Find where the given text appears and provide that cell's center as (X, Y) coordinate. 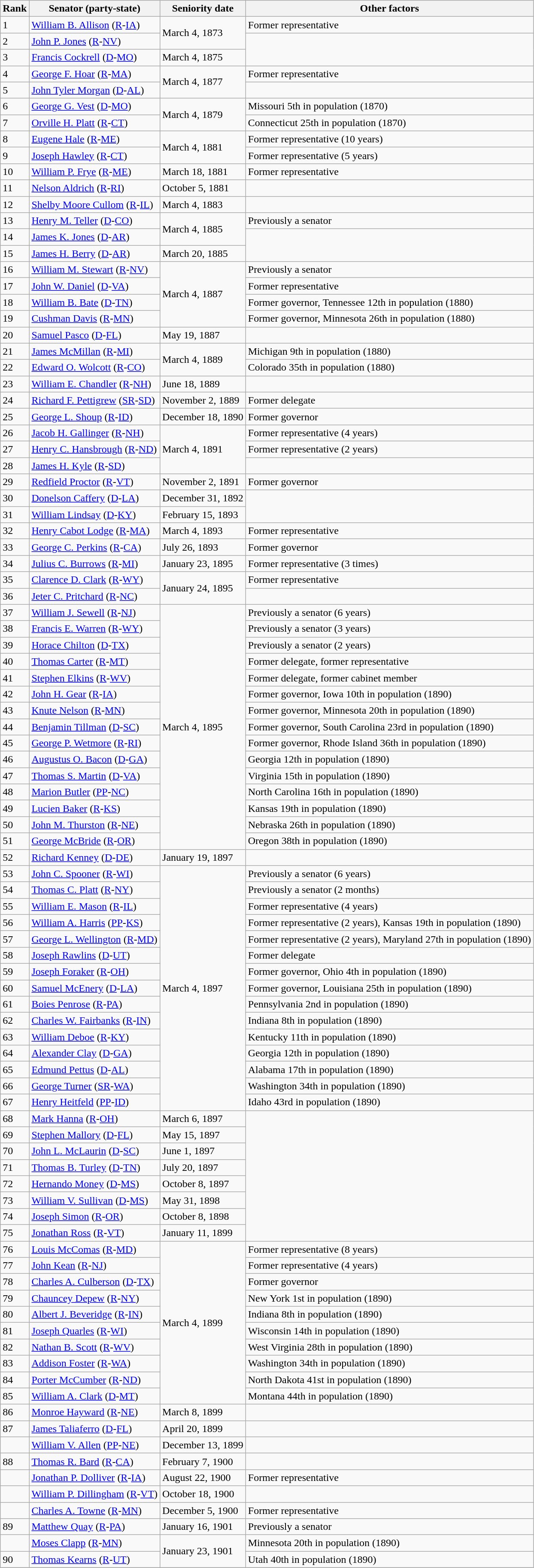
January 24, 1895 (203, 588)
86 (15, 1412)
76 (15, 1249)
17 (15, 286)
84 (15, 1380)
Former governor, Minnesota 26th in population (1880) (389, 319)
61 (15, 1004)
Other factors (389, 9)
January 23, 1895 (203, 564)
Virginia 15th in population (1890) (389, 776)
Charles A. Towne (R-MN) (94, 1510)
70 (15, 1151)
John Kean (R-NJ) (94, 1266)
Alabama 17th in population (1890) (389, 1070)
March 4, 1893 (203, 531)
57 (15, 939)
Hernando Money (D-MS) (94, 1184)
February 7, 1900 (203, 1461)
November 2, 1891 (203, 482)
December 31, 1892 (203, 498)
Former representative (8 years) (389, 1249)
32 (15, 531)
4 (15, 74)
19 (15, 319)
Knute Nelson (R-MN) (94, 710)
October 18, 1900 (203, 1494)
William A. Clark (D-MT) (94, 1396)
William E. Chandler (R-NH) (94, 384)
George P. Wetmore (R-RI) (94, 743)
March 4, 1873 (203, 33)
Thomas B. Turley (D-TN) (94, 1167)
80 (15, 1315)
Joseph Simon (R-OR) (94, 1216)
24 (15, 400)
January 19, 1897 (203, 857)
Former governor, Iowa 10th in population (1890) (389, 694)
63 (15, 1037)
George G. Vest (D-MO) (94, 106)
Minnesota 20th in population (1890) (389, 1543)
Thomas Carter (R-MT) (94, 661)
28 (15, 465)
Joseph Foraker (R-OH) (94, 971)
73 (15, 1200)
81 (15, 1331)
William A. Harris (PP-KS) (94, 923)
Stephen Elkins (R-WV) (94, 678)
78 (15, 1282)
North Carolina 16th in population (1890) (389, 792)
January 16, 1901 (203, 1527)
Francis Cockrell (D-MO) (94, 57)
Richard F. Pettigrew (SR-SD) (94, 400)
Henry M. Teller (D-CO) (94, 221)
90 (15, 1559)
67 (15, 1102)
Charles A. Culberson (D-TX) (94, 1282)
40 (15, 661)
June 1, 1897 (203, 1151)
October 5, 1881 (203, 188)
March 8, 1899 (203, 1412)
William B. Allison (R-IA) (94, 25)
Orville H. Platt (R-CT) (94, 123)
77 (15, 1266)
Former representative (3 times) (389, 564)
July 26, 1893 (203, 547)
October 8, 1897 (203, 1184)
March 6, 1897 (203, 1119)
34 (15, 564)
Nathan B. Scott (R-WV) (94, 1347)
James H. Kyle (R-SD) (94, 465)
William Deboe (R-KY) (94, 1037)
March 4, 1877 (203, 82)
Louis McComas (R-MD) (94, 1249)
Former delegate, former representative (389, 661)
Charles W. Fairbanks (R-IN) (94, 1021)
January 11, 1899 (203, 1233)
68 (15, 1119)
Former representative (2 years), Maryland 27th in population (1890) (389, 939)
May 31, 1898 (203, 1200)
Pennsylvania 2nd in population (1890) (389, 1004)
26 (15, 433)
Henry C. Hansbrough (R-ND) (94, 449)
Former representative (5 years) (389, 155)
March 4, 1897 (203, 988)
John H. Gear (R-IA) (94, 694)
West Virginia 28th in population (1890) (389, 1347)
56 (15, 923)
74 (15, 1216)
Connecticut 25th in population (1870) (389, 123)
Eugene Hale (R-ME) (94, 139)
March 4, 1883 (203, 205)
Idaho 43rd in population (1890) (389, 1102)
2 (15, 41)
February 15, 1893 (203, 515)
George Turner (SR-WA) (94, 1086)
July 20, 1897 (203, 1167)
Boies Penrose (R-PA) (94, 1004)
Kansas 19th in population (1890) (389, 808)
Clarence D. Clark (R-WY) (94, 580)
May 15, 1897 (203, 1135)
79 (15, 1298)
Henry Cabot Lodge (R-MA) (94, 531)
Jonathan P. Dolliver (R-IA) (94, 1478)
Seniority date (203, 9)
54 (15, 890)
Samuel Pasco (D-FL) (94, 335)
13 (15, 221)
March 4, 1889 (203, 359)
George L. Wellington (R-MD) (94, 939)
Edward O. Wolcott (R-CO) (94, 368)
85 (15, 1396)
Horace Chilton (D-TX) (94, 645)
29 (15, 482)
Former governor, Tennessee 12th in population (1880) (389, 302)
Thomas C. Platt (R-NY) (94, 890)
John L. McLaurin (D-SC) (94, 1151)
43 (15, 710)
36 (15, 596)
January 23, 1901 (203, 1551)
Nebraska 26th in population (1890) (389, 825)
Senator (party-state) (94, 9)
William E. Mason (R-IL) (94, 906)
41 (15, 678)
Former delegate, former cabinet member (389, 678)
16 (15, 270)
Thomas Kearns (R-UT) (94, 1559)
Thomas R. Bard (R-CA) (94, 1461)
1 (15, 25)
William V. Allen (PP-NE) (94, 1445)
March 4, 1881 (203, 147)
March 4, 1885 (203, 229)
58 (15, 955)
Lucien Baker (R-KS) (94, 808)
George C. Perkins (R-CA) (94, 547)
Stephen Mallory (D-FL) (94, 1135)
James K. Jones (D-AR) (94, 237)
83 (15, 1363)
James McMillan (R-MI) (94, 351)
Benjamin Tillman (D-SC) (94, 727)
52 (15, 857)
Previously a senator (2 months) (389, 890)
October 8, 1898 (203, 1216)
6 (15, 106)
38 (15, 629)
7 (15, 123)
March 20, 1885 (203, 253)
42 (15, 694)
51 (15, 841)
62 (15, 1021)
George F. Hoar (R-MA) (94, 74)
Cushman Davis (R-MN) (94, 319)
53 (15, 874)
Michigan 9th in population (1880) (389, 351)
June 18, 1889 (203, 384)
49 (15, 808)
37 (15, 612)
Montana 44th in population (1890) (389, 1396)
87 (15, 1429)
Henry Heitfeld (PP-ID) (94, 1102)
35 (15, 580)
Redfield Proctor (R-VT) (94, 482)
88 (15, 1461)
30 (15, 498)
Matthew Quay (R-PA) (94, 1527)
Former governor, Rhode Island 36th in population (1890) (389, 743)
10 (15, 172)
Julius C. Burrows (R-MI) (94, 564)
Francis E. Warren (R-WY) (94, 629)
15 (15, 253)
Joseph Quarles (R-WI) (94, 1331)
Joseph Rawlins (D-UT) (94, 955)
5 (15, 90)
Wisconsin 14th in population (1890) (389, 1331)
Marion Butler (PP-NC) (94, 792)
John W. Daniel (D-VA) (94, 286)
William B. Bate (D-TN) (94, 302)
66 (15, 1086)
William P. Frye (R-ME) (94, 172)
89 (15, 1527)
December 13, 1899 (203, 1445)
31 (15, 515)
John M. Thurston (R-NE) (94, 825)
45 (15, 743)
Albert J. Beveridge (R-IN) (94, 1315)
44 (15, 727)
Nelson Aldrich (R-RI) (94, 188)
Moses Clapp (R-MN) (94, 1543)
27 (15, 449)
March 4, 1891 (203, 449)
48 (15, 792)
Former governor, Minnesota 20th in population (1890) (389, 710)
John P. Jones (R-NV) (94, 41)
Porter McCumber (R-ND) (94, 1380)
Joseph Hawley (R-CT) (94, 155)
Alexander Clay (D-GA) (94, 1053)
March 18, 1881 (203, 172)
Oregon 38th in population (1890) (389, 841)
39 (15, 645)
George L. Shoup (R-ID) (94, 416)
Missouri 5th in population (1870) (389, 106)
William V. Sullivan (D-MS) (94, 1200)
22 (15, 368)
April 20, 1899 (203, 1429)
Former governor, Louisiana 25th in population (1890) (389, 988)
50 (15, 825)
March 4, 1879 (203, 115)
William M. Stewart (R-NV) (94, 270)
Jeter C. Pritchard (R-NC) (94, 596)
North Dakota 41st in population (1890) (389, 1380)
Former representative (10 years) (389, 139)
33 (15, 547)
John Tyler Morgan (D-AL) (94, 90)
May 19, 1887 (203, 335)
65 (15, 1070)
3 (15, 57)
March 4, 1899 (203, 1323)
23 (15, 384)
John C. Spooner (R-WI) (94, 874)
55 (15, 906)
William P. Dillingham (R-VT) (94, 1494)
August 22, 1900 (203, 1478)
James H. Berry (D-AR) (94, 253)
Augustus O. Bacon (D-GA) (94, 760)
Rank (15, 9)
Addison Foster (R-WA) (94, 1363)
25 (15, 416)
18 (15, 302)
William J. Sewell (R-NJ) (94, 612)
Former representative (2 years), Kansas 19th in population (1890) (389, 923)
60 (15, 988)
Donelson Caffery (D-LA) (94, 498)
Former representative (2 years) (389, 449)
20 (15, 335)
71 (15, 1167)
November 2, 1889 (203, 400)
Edmund Pettus (D-AL) (94, 1070)
James Taliaferro (D-FL) (94, 1429)
12 (15, 205)
March 4, 1887 (203, 294)
Previously a senator (3 years) (389, 629)
Richard Kenney (D-DE) (94, 857)
69 (15, 1135)
Mark Hanna (R-OH) (94, 1119)
47 (15, 776)
Former governor, Ohio 4th in population (1890) (389, 971)
Shelby Moore Cullom (R-IL) (94, 205)
14 (15, 237)
William Lindsay (D-KY) (94, 515)
46 (15, 760)
72 (15, 1184)
Jacob H. Gallinger (R-NH) (94, 433)
75 (15, 1233)
9 (15, 155)
21 (15, 351)
George McBride (R-OR) (94, 841)
11 (15, 188)
Colorado 35th in population (1880) (389, 368)
New York 1st in population (1890) (389, 1298)
82 (15, 1347)
Previously a senator (2 years) (389, 645)
December 5, 1900 (203, 1510)
December 18, 1890 (203, 416)
Samuel McEnery (D-LA) (94, 988)
Monroe Hayward (R-NE) (94, 1412)
Thomas S. Martin (D-VA) (94, 776)
64 (15, 1053)
Jonathan Ross (R-VT) (94, 1233)
March 4, 1895 (203, 727)
Kentucky 11th in population (1890) (389, 1037)
59 (15, 971)
8 (15, 139)
Utah 40th in population (1890) (389, 1559)
Former governor, South Carolina 23rd in population (1890) (389, 727)
March 4, 1875 (203, 57)
Chauncey Depew (R-NY) (94, 1298)
